For the text-containing cell, return its midpoint in [x, y] coordinate format. 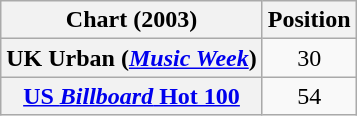
54 [309, 96]
30 [309, 58]
Position [309, 20]
US Billboard Hot 100 [132, 96]
UK Urban (Music Week) [132, 58]
Chart (2003) [132, 20]
